From the cell containing the given text, extract its center point as (x, y) coordinate. 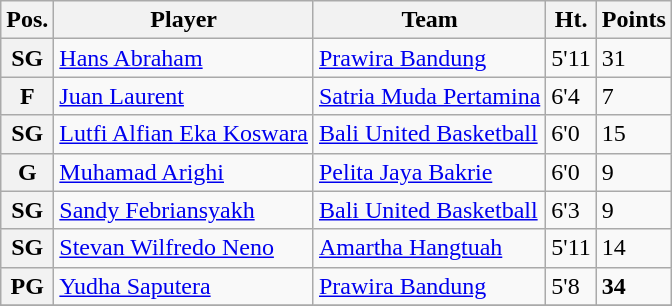
Stevan Wilfredo Neno (184, 248)
Team (429, 20)
6'3 (572, 210)
Points (634, 20)
31 (634, 58)
6'4 (572, 96)
Pelita Jaya Bakrie (429, 172)
Muhamad Arighi (184, 172)
G (28, 172)
PG (28, 286)
F (28, 96)
7 (634, 96)
14 (634, 248)
Hans Abraham (184, 58)
Lutfi Alfian Eka Koswara (184, 134)
5'8 (572, 286)
Satria Muda Pertamina (429, 96)
Player (184, 20)
Yudha Saputera (184, 286)
Amartha Hangtuah (429, 248)
Ht. (572, 20)
Juan Laurent (184, 96)
34 (634, 286)
Pos. (28, 20)
15 (634, 134)
Sandy Febriansyakh (184, 210)
